Detect which cell encompasses the target text, then output its [x, y] center coordinate. 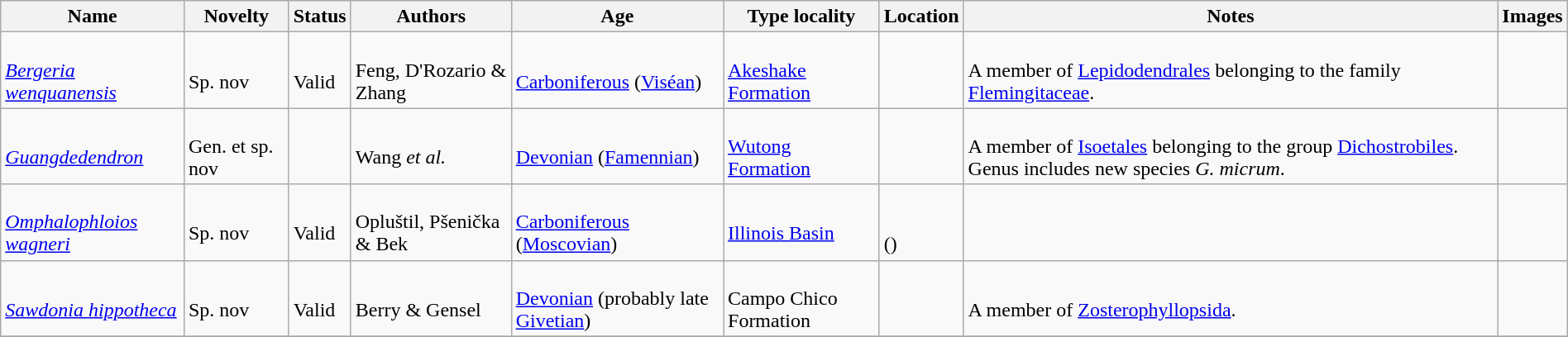
Campo Chico Formation [801, 298]
Age [617, 17]
Omphalophloios wagneri [93, 222]
Guangdedendron [93, 146]
Authors [431, 17]
Devonian (Famennian) [617, 146]
Feng, D'Rozario & Zhang [431, 70]
Wang et al. [431, 146]
Berry & Gensel [431, 298]
Gen. et sp. nov [237, 146]
A member of Zosterophyllopsida. [1231, 298]
Wutong Formation [801, 146]
Location [921, 17]
Carboniferous (Viséan) [617, 70]
Sawdonia hippotheca [93, 298]
Carboniferous (Moscovian) [617, 222]
Illinois Basin [801, 222]
Devonian (probably late Givetian) [617, 298]
A member of Isoetales belonging to the group Dichostrobiles. Genus includes new species G. micrum. [1231, 146]
() [921, 222]
Images [1532, 17]
Bergeria wenquanensis [93, 70]
Name [93, 17]
Opluštil, Pšenička & Bek [431, 222]
Status [319, 17]
A member of Lepidodendrales belonging to the family Flemingitaceae. [1231, 70]
Novelty [237, 17]
Notes [1231, 17]
Akeshake Formation [801, 70]
Type locality [801, 17]
